Scan for the cell matching the given text and deliver its [X, Y] coordinate at center. 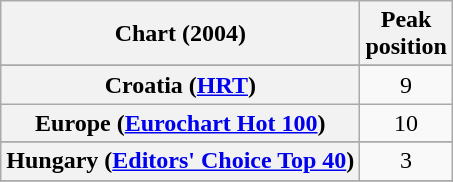
9 [406, 85]
Croatia (HRT) [180, 85]
Europe (Eurochart Hot 100) [180, 123]
Hungary (Editors' Choice Top 40) [180, 161]
10 [406, 123]
Chart (2004) [180, 34]
3 [406, 161]
Peakposition [406, 34]
